Capture the cell that displays the provided text and extract its [x, y] central coordinate. 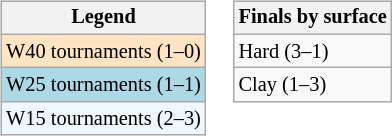
Clay (1–3) [313, 85]
Legend [103, 18]
W15 tournaments (2–3) [103, 119]
Finals by surface [313, 18]
W40 tournaments (1–0) [103, 51]
Hard (3–1) [313, 51]
W25 tournaments (1–1) [103, 85]
